Capture the cell that displays the provided text and extract its (X, Y) central coordinate. 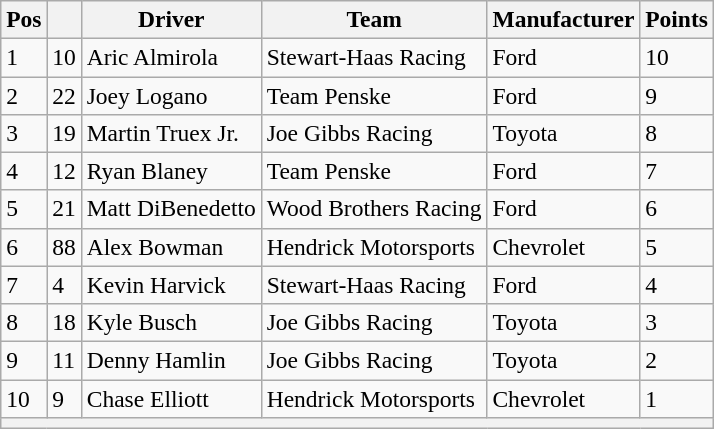
Manufacturer (564, 19)
Wood Brothers Racing (374, 209)
Matt DiBenedetto (171, 209)
Pos (24, 19)
12 (64, 171)
Ryan Blaney (171, 171)
88 (64, 247)
19 (64, 133)
Aric Almirola (171, 57)
Denny Hamlin (171, 360)
Team (374, 19)
Driver (171, 19)
Kevin Harvick (171, 285)
Alex Bowman (171, 247)
Points (677, 19)
Chase Elliott (171, 398)
18 (64, 322)
21 (64, 209)
Martin Truex Jr. (171, 133)
Kyle Busch (171, 322)
Joey Logano (171, 95)
22 (64, 95)
11 (64, 360)
